Pinpoint the cell where the given text exists, returning its [X, Y] midpoint coordinate. 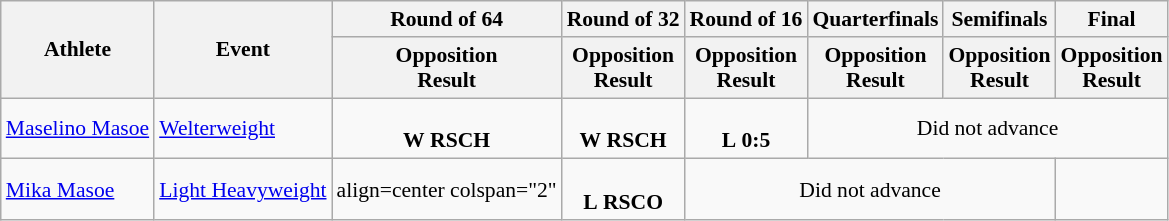
Welterweight [242, 128]
L RSCO [624, 190]
Maselino Masoe [78, 128]
Mika Masoe [78, 190]
Final [1112, 19]
Semifinals [999, 19]
Quarterfinals [875, 19]
Athlete [78, 50]
align=center colspan="2" [447, 190]
Light Heavyweight [242, 190]
Round of 32 [624, 19]
Event [242, 50]
L 0:5 [746, 128]
Round of 16 [746, 19]
Round of 64 [447, 19]
